Return the (x, y) coordinate for the center point of the cell that contains the specified text.  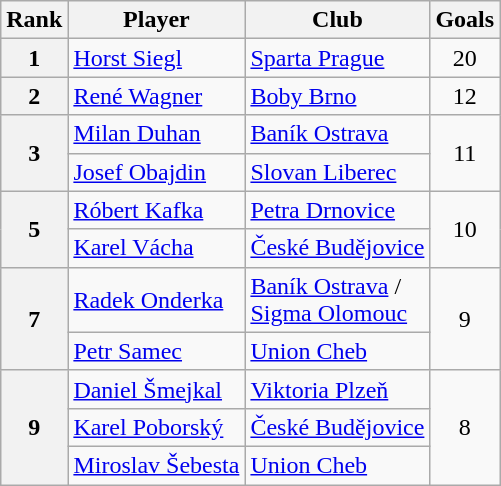
1 (34, 58)
Karel Vácha (156, 248)
Baník Ostrava /Sigma Olomouc (338, 300)
Baník Ostrava (338, 134)
Rank (34, 20)
Boby Brno (338, 96)
12 (465, 96)
Player (156, 20)
Róbert Kafka (156, 210)
8 (465, 427)
10 (465, 229)
Petr Samec (156, 351)
Milan Duhan (156, 134)
Daniel Šmejkal (156, 389)
Petra Drnovice (338, 210)
Karel Poborský (156, 427)
Club (338, 20)
Josef Obajdin (156, 172)
Viktoria Plzeň (338, 389)
2 (34, 96)
20 (465, 58)
René Wagner (156, 96)
Slovan Liberec (338, 172)
Miroslav Šebesta (156, 465)
Sparta Prague (338, 58)
Goals (465, 20)
3 (34, 153)
Radek Onderka (156, 300)
11 (465, 153)
7 (34, 318)
Horst Siegl (156, 58)
5 (34, 229)
